Locate the cell with the specified text and output its [X, Y] center coordinate. 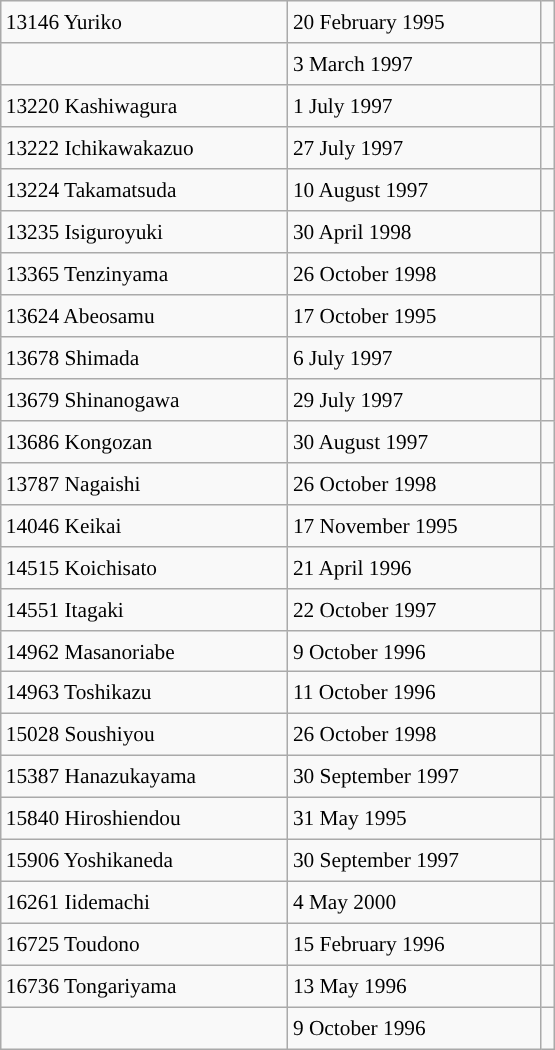
14515 Koichisato [144, 567]
13678 Shimada [144, 358]
14962 Masanoriabe [144, 651]
13624 Abeosamu [144, 316]
14046 Keikai [144, 525]
17 October 1995 [414, 316]
21 April 1996 [414, 567]
16261 Iidemachi [144, 903]
22 October 1997 [414, 609]
31 May 1995 [414, 819]
4 May 2000 [414, 903]
15387 Hanazukayama [144, 777]
15840 Hiroshiendou [144, 819]
30 August 1997 [414, 441]
6 July 1997 [414, 358]
13146 Yuriko [144, 22]
15028 Soushiyou [144, 735]
15 February 1996 [414, 945]
13235 Isiguroyuki [144, 232]
16736 Tongariyama [144, 986]
13679 Shinanogawa [144, 399]
17 November 1995 [414, 525]
20 February 1995 [414, 22]
13222 Ichikawakazuo [144, 148]
13220 Kashiwagura [144, 106]
3 March 1997 [414, 64]
10 August 1997 [414, 190]
14551 Itagaki [144, 609]
13224 Takamatsuda [144, 190]
13787 Nagaishi [144, 483]
14963 Toshikazu [144, 693]
1 July 1997 [414, 106]
13365 Tenzinyama [144, 274]
13 May 1996 [414, 986]
29 July 1997 [414, 399]
30 April 1998 [414, 232]
16725 Toudono [144, 945]
13686 Kongozan [144, 441]
27 July 1997 [414, 148]
15906 Yoshikaneda [144, 861]
11 October 1996 [414, 693]
